Scan for the cell matching the given text and deliver its [X, Y] coordinate at center. 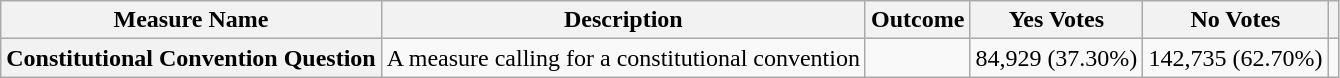
Outcome [917, 20]
No Votes [1236, 20]
Yes Votes [1056, 20]
Measure Name [191, 20]
A measure calling for a constitutional convention [623, 58]
Description [623, 20]
Constitutional Convention Question [191, 58]
84,929 (37.30%) [1056, 58]
142,735 (62.70%) [1236, 58]
